Identify which cell holds the provided text, then report its [x, y] central coordinate. 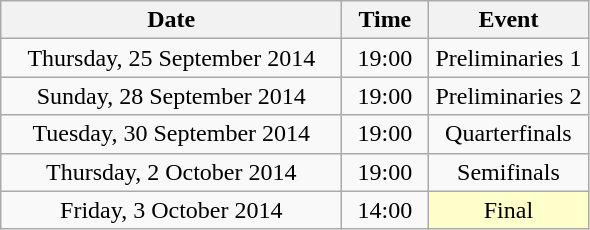
Final [508, 210]
Time [385, 20]
Friday, 3 October 2014 [172, 210]
Thursday, 25 September 2014 [172, 58]
Preliminaries 1 [508, 58]
Event [508, 20]
Tuesday, 30 September 2014 [172, 134]
Date [172, 20]
14:00 [385, 210]
Semifinals [508, 172]
Quarterfinals [508, 134]
Sunday, 28 September 2014 [172, 96]
Preliminaries 2 [508, 96]
Thursday, 2 October 2014 [172, 172]
